Detect which cell encompasses the target text, then output its [x, y] center coordinate. 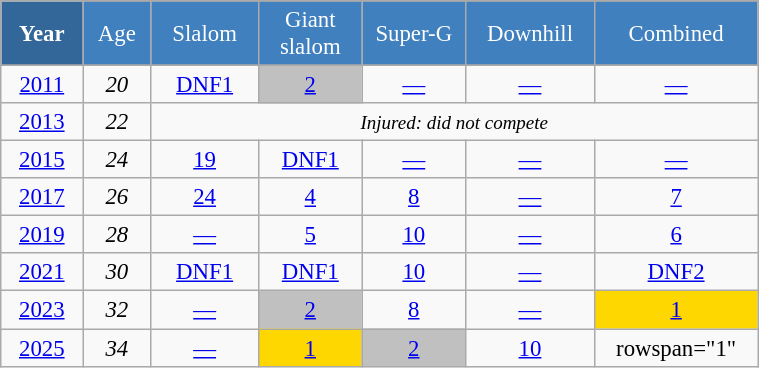
2023 [42, 310]
Combined [676, 34]
DNF2 [676, 273]
Super-G [414, 34]
2013 [42, 122]
28 [117, 235]
Year [42, 34]
2015 [42, 160]
5 [310, 235]
Injured: did not compete [454, 122]
20 [117, 85]
26 [117, 197]
30 [117, 273]
Giantslalom [310, 34]
Downhill [530, 34]
19 [205, 160]
rowspan="1" [676, 348]
2017 [42, 197]
2011 [42, 85]
4 [310, 197]
32 [117, 310]
6 [676, 235]
34 [117, 348]
7 [676, 197]
Age [117, 34]
2025 [42, 348]
2021 [42, 273]
Slalom [205, 34]
22 [117, 122]
2019 [42, 235]
